Return the [X, Y] coordinate for the center point of the cell that contains the specified text.  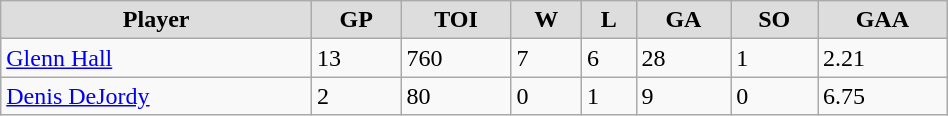
2.21 [883, 58]
TOI [456, 20]
Denis DeJordy [156, 96]
6 [609, 58]
GA [684, 20]
13 [356, 58]
7 [546, 58]
28 [684, 58]
80 [456, 96]
GP [356, 20]
Glenn Hall [156, 58]
W [546, 20]
6.75 [883, 96]
GAA [883, 20]
9 [684, 96]
2 [356, 96]
760 [456, 58]
Player [156, 20]
L [609, 20]
SO [774, 20]
